Provide the (x, y) coordinate of the cell's center where the given text is located.  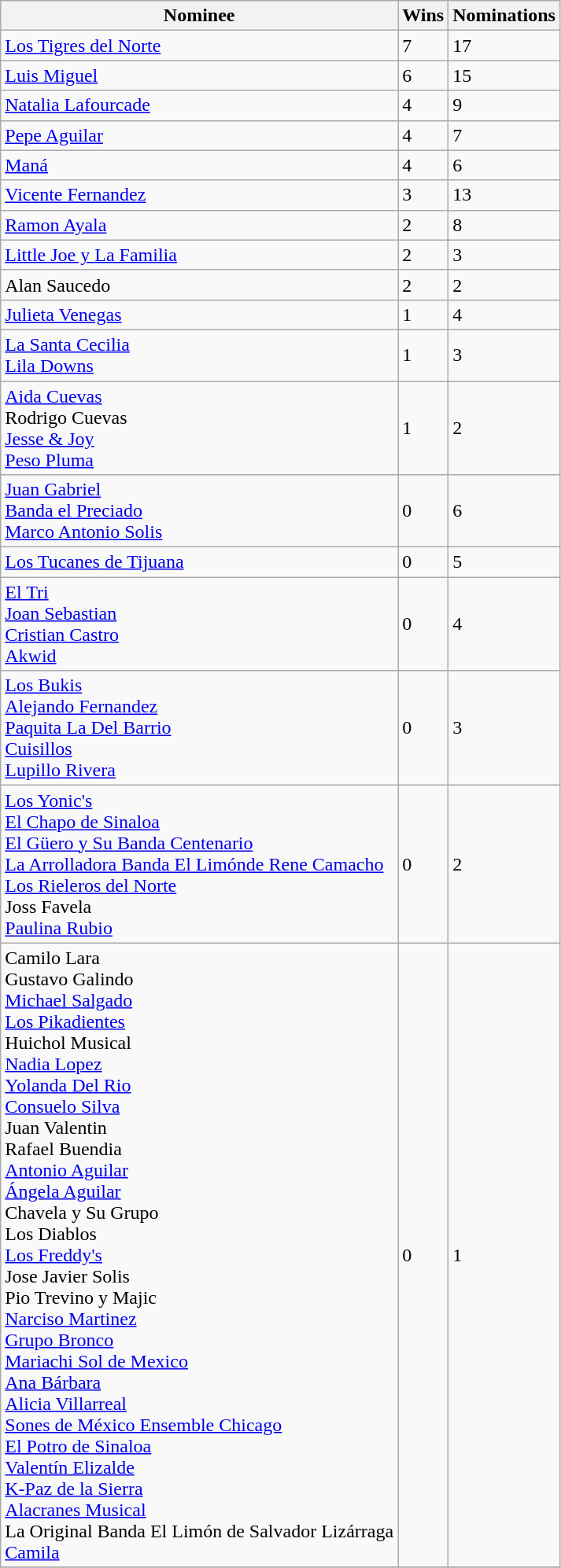
9 (504, 105)
5 (504, 562)
17 (504, 46)
Ramon Ayala (200, 225)
Nominee (200, 16)
8 (504, 225)
Little Joe y La Familia (200, 255)
El Tri Joan SebastianCristian CastroAkwid (200, 624)
Los Tucanes de Tijuana (200, 562)
Juan Gabriel Banda el PreciadoMarco Antonio Solis (200, 511)
13 (504, 195)
Los Tigres del Norte (200, 46)
Julieta Venegas (200, 315)
Alan Saucedo (200, 285)
Natalia Lafourcade (200, 105)
Aida CuevasRodrigo CuevasJesse & JoyPeso Pluma (200, 428)
Pepe Aguilar (200, 135)
15 (504, 75)
Luis Miguel (200, 75)
Vicente Fernandez (200, 195)
La Santa CeciliaLila Downs (200, 355)
Nominations (504, 16)
Wins (423, 16)
Maná (200, 165)
Los BukisAlejando FernandezPaquita La Del BarrioCuisillosLupillo Rivera (200, 728)
